Locate the cell with the specified text and output its [X, Y] center coordinate. 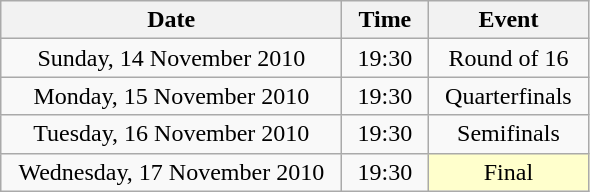
Tuesday, 16 November 2010 [172, 134]
Time [385, 20]
Monday, 15 November 2010 [172, 96]
Round of 16 [508, 58]
Quarterfinals [508, 96]
Final [508, 172]
Event [508, 20]
Wednesday, 17 November 2010 [172, 172]
Date [172, 20]
Sunday, 14 November 2010 [172, 58]
Semifinals [508, 134]
